Pinpoint the cell where the given text exists, returning its [X, Y] midpoint coordinate. 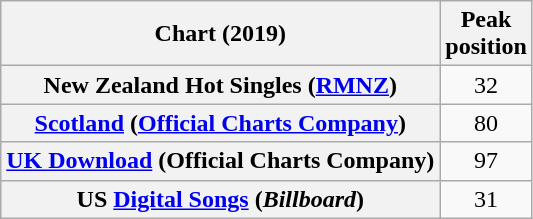
31 [486, 199]
Scotland (Official Charts Company) [220, 123]
Chart (2019) [220, 34]
97 [486, 161]
US Digital Songs (Billboard) [220, 199]
UK Download (Official Charts Company) [220, 161]
80 [486, 123]
32 [486, 85]
New Zealand Hot Singles (RMNZ) [220, 85]
Peakposition [486, 34]
